Scan for the cell matching the given text and deliver its [x, y] coordinate at center. 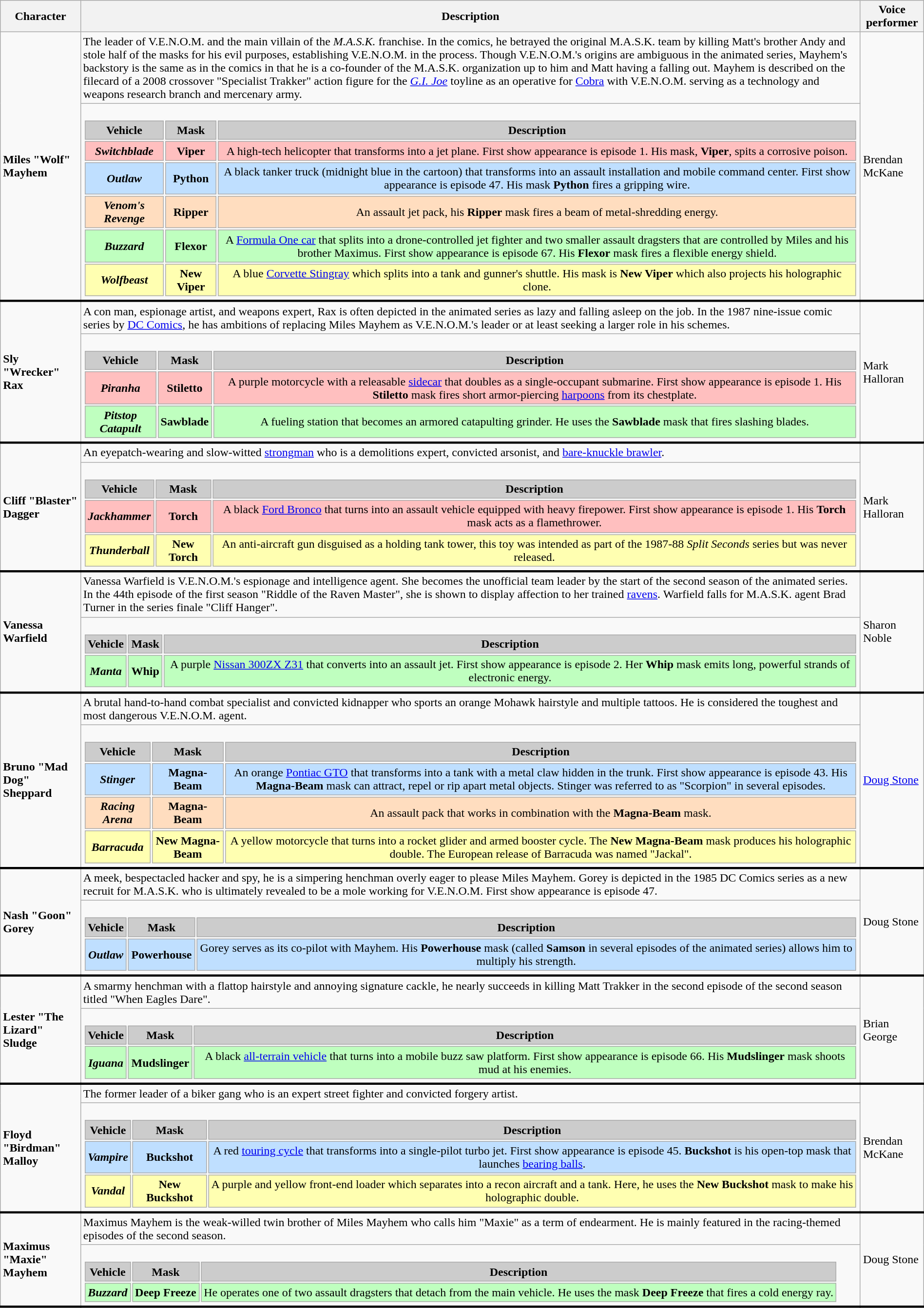
Deep Freeze [166, 1292]
Manta [106, 672]
Viper [191, 151]
A high-tech helicopter that transforms into a jet plane. First show appearance is episode 1. His mask, Viper, spits a corrosive poison. [537, 151]
An assault pack that works in combination with the Magna-Beam mask. [541, 813]
Nash "Goon" Gorey [41, 922]
An assault jet pack, his Ripper mask fires a beam of metal-shredding energy. [537, 212]
Mudslinger [160, 1062]
Cliff "Blaster" Dagger [41, 507]
Powerhouse [162, 955]
Jackhammer [119, 517]
An eyepatch-wearing and slow-witted strongman who is a demolitions expert, convicted arsonist, and bare-knuckle brawler. [470, 453]
Sharon Noble [892, 632]
Vanessa Warfield [41, 632]
Sawblade [184, 422]
An anti-aircraft gun disguised as a holding tank tower, this toy was intended as part of the 1987-88 Split Seconds series but was never released. [534, 551]
Buckshot [170, 1157]
Thunderball [119, 551]
Bruno "Mad Dog" Sheppard [41, 780]
New Torch [183, 551]
Ripper [191, 212]
A fueling station that becomes an armored catapulting grinder. He uses the Sawblade mask that fires slashing blades. [535, 422]
New Viper [191, 280]
Floyd "Birdman" Malloy [41, 1148]
Python [191, 178]
A blue Corvette Stingray which splits into a tank and gunner's shuttle. His mask is New Viper which also projects his holographic clone. [537, 280]
Switchblade [124, 151]
Piranha [120, 388]
Vandal [108, 1191]
Vampire [108, 1157]
Racing Arena [118, 813]
Miles "Wolf" Mayhem [41, 167]
Lester "The Lizard" Sludge [41, 1029]
Flexor [191, 247]
Wolfbeast [124, 280]
New Magna-Beam [188, 847]
Whip [145, 672]
The former leader of a biker gang who is an expert street fighter and convicted forgery artist. [470, 1094]
Sly "Wrecker" Rax [41, 372]
Torch [183, 517]
Iguana [106, 1062]
Brian George [892, 1029]
Stiletto [184, 388]
New Buckshot [170, 1191]
Character [41, 17]
Maximus "Maxie" Mayhem [41, 1259]
Stinger [118, 779]
He operates one of two assault dragsters that detach from the main vehicle. He uses the mask Deep Freeze that fires a cold energy ray. [519, 1292]
Voice performer [892, 17]
Pitstop Catapult [120, 422]
Venom's Revenge [124, 212]
Barracuda [118, 847]
